Capture the cell that displays the provided text and extract its (X, Y) central coordinate. 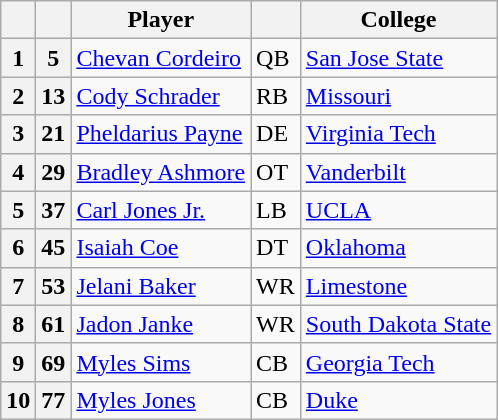
RB (276, 96)
Myles Jones (161, 400)
Cody Schrader (161, 96)
College (398, 20)
Myles Sims (161, 362)
Duke (398, 400)
61 (54, 324)
Pheldarius Payne (161, 134)
3 (18, 134)
Missouri (398, 96)
Jadon Janke (161, 324)
Carl Jones Jr. (161, 210)
29 (54, 172)
10 (18, 400)
Virginia Tech (398, 134)
21 (54, 134)
LB (276, 210)
QB (276, 58)
Vanderbilt (398, 172)
6 (18, 248)
Limestone (398, 286)
Georgia Tech (398, 362)
9 (18, 362)
Oklahoma (398, 248)
45 (54, 248)
Jelani Baker (161, 286)
1 (18, 58)
Player (161, 20)
69 (54, 362)
53 (54, 286)
San Jose State (398, 58)
8 (18, 324)
Bradley Ashmore (161, 172)
13 (54, 96)
DT (276, 248)
DE (276, 134)
Isaiah Coe (161, 248)
OT (276, 172)
UCLA (398, 210)
South Dakota State (398, 324)
7 (18, 286)
2 (18, 96)
4 (18, 172)
Chevan Cordeiro (161, 58)
77 (54, 400)
37 (54, 210)
